Identify which cell holds the provided text, then report its (X, Y) central coordinate. 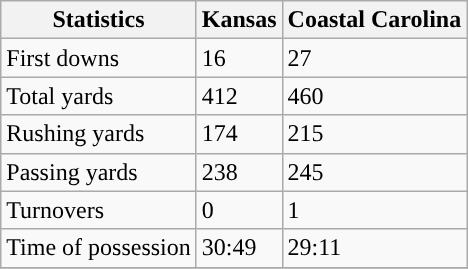
Rushing yards (99, 134)
1 (374, 210)
Kansas (239, 20)
Time of possession (99, 248)
Total yards (99, 96)
Turnovers (99, 210)
First downs (99, 58)
16 (239, 58)
Statistics (99, 20)
174 (239, 134)
460 (374, 96)
30:49 (239, 248)
Coastal Carolina (374, 20)
27 (374, 58)
245 (374, 172)
238 (239, 172)
Passing yards (99, 172)
412 (239, 96)
29:11 (374, 248)
0 (239, 210)
215 (374, 134)
